Scan for the cell matching the given text and deliver its (x, y) coordinate at center. 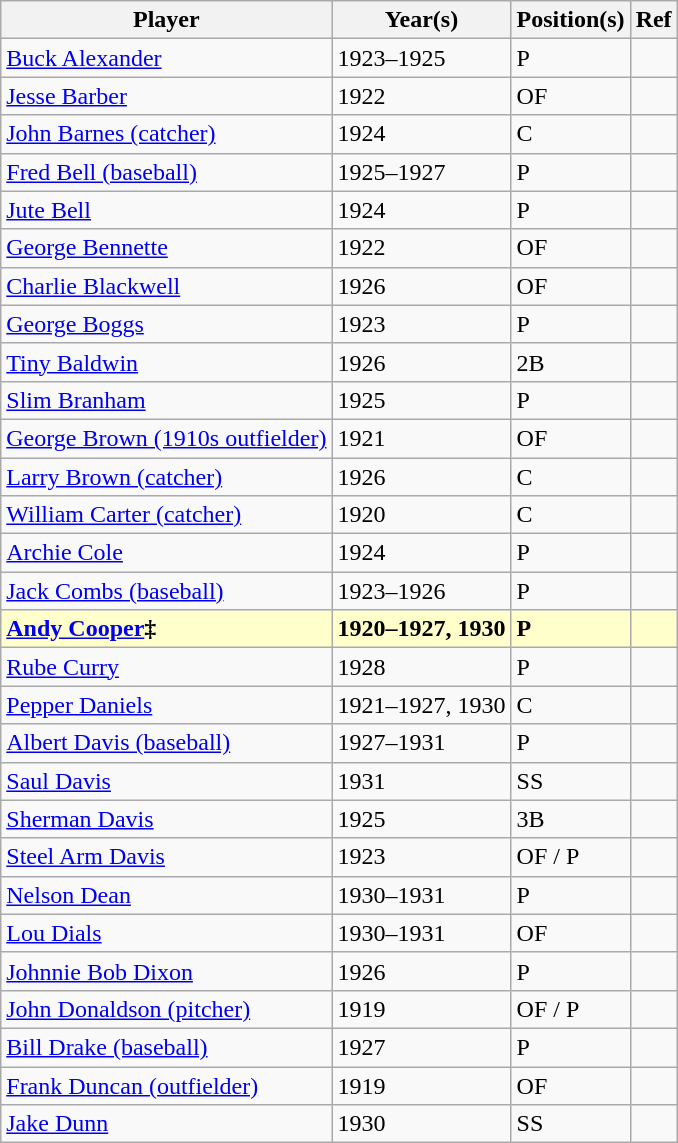
1920–1927, 1930 (422, 629)
Steel Arm Davis (166, 857)
Pepper Daniels (166, 705)
George Boggs (166, 324)
Albert Davis (baseball) (166, 743)
1923–1925 (422, 58)
Year(s) (422, 20)
Saul Davis (166, 781)
1921 (422, 438)
Lou Dials (166, 933)
Andy Cooper‡ (166, 629)
Jake Dunn (166, 1124)
Ref (654, 20)
Fred Bell (baseball) (166, 172)
1920 (422, 515)
Jack Combs (baseball) (166, 591)
1927 (422, 1047)
1921–1927, 1930 (422, 705)
George Brown (1910s outfielder) (166, 438)
1928 (422, 667)
George Bennette (166, 248)
1923–1926 (422, 591)
Jesse Barber (166, 96)
John Barnes (catcher) (166, 134)
Jute Bell (166, 210)
1931 (422, 781)
Buck Alexander (166, 58)
Johnnie Bob Dixon (166, 971)
Position(s) (570, 20)
Larry Brown (catcher) (166, 477)
Bill Drake (baseball) (166, 1047)
Tiny Baldwin (166, 362)
Rube Curry (166, 667)
Nelson Dean (166, 895)
Archie Cole (166, 553)
3B (570, 819)
John Donaldson (pitcher) (166, 1009)
1927–1931 (422, 743)
1925–1927 (422, 172)
Slim Branham (166, 400)
1930 (422, 1124)
Player (166, 20)
2B (570, 362)
Sherman Davis (166, 819)
Charlie Blackwell (166, 286)
Frank Duncan (outfielder) (166, 1085)
William Carter (catcher) (166, 515)
